Detect which cell encompasses the target text, then output its [X, Y] center coordinate. 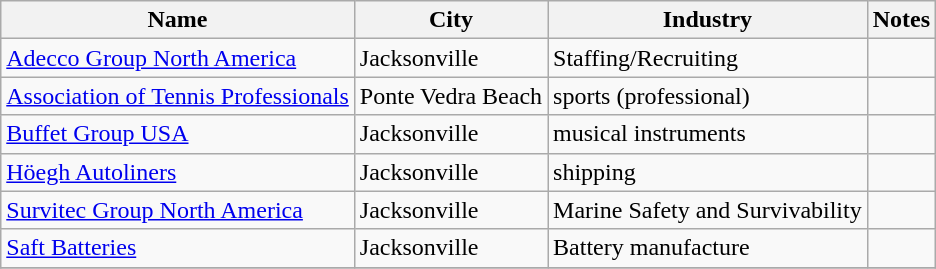
Battery manufacture [708, 248]
Notes [901, 20]
Survitec Group North America [178, 210]
Buffet Group USA [178, 134]
Association of Tennis Professionals [178, 96]
Ponte Vedra Beach [450, 96]
City [450, 20]
Industry [708, 20]
Höegh Autoliners [178, 172]
Saft Batteries [178, 248]
Adecco Group North America [178, 58]
Name [178, 20]
Marine Safety and Survivability [708, 210]
sports (professional) [708, 96]
Staffing/Recruiting [708, 58]
musical instruments [708, 134]
shipping [708, 172]
